From the cell containing the given text, extract its center point as (X, Y) coordinate. 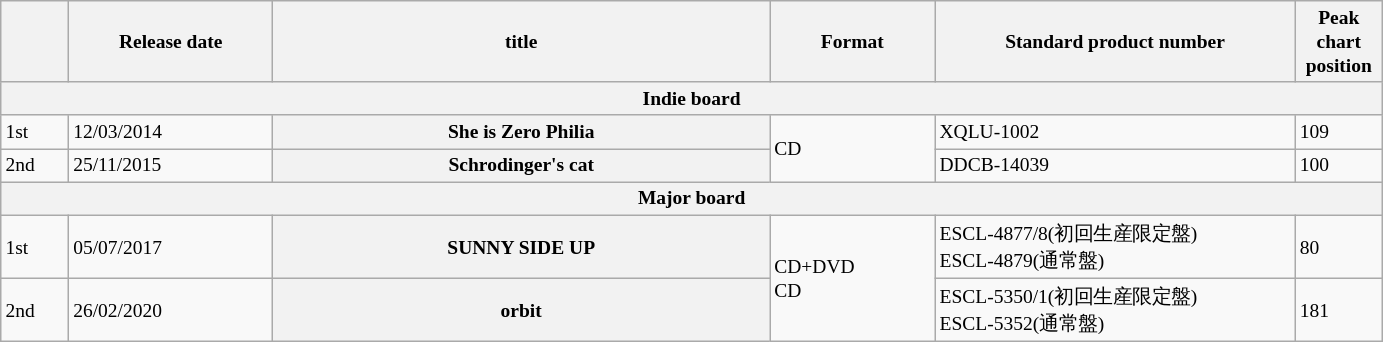
ESCL-4877/8(初回生産限定盤)ESCL-4879(通常盤) (1115, 246)
05/07/2017 (171, 246)
26/02/2020 (171, 310)
orbit (522, 310)
109 (1338, 132)
100 (1338, 166)
Major board (692, 198)
CD+DVDCD (852, 278)
Standard product number (1115, 42)
XQLU-1002 (1115, 132)
ESCL-5350/1(初回生産限定盤)ESCL-5352(通常盤) (1115, 310)
181 (1338, 310)
title (522, 42)
She is Zero Philia (522, 132)
Indie board (692, 98)
25/11/2015 (171, 166)
80 (1338, 246)
Format (852, 42)
Peak chart position (1338, 42)
SUNNY SIDE UP (522, 246)
Release date (171, 42)
DDCB-14039 (1115, 166)
CD (852, 148)
12/03/2014 (171, 132)
Schrodinger's cat (522, 166)
